For the text-containing cell, return its midpoint in [X, Y] coordinate format. 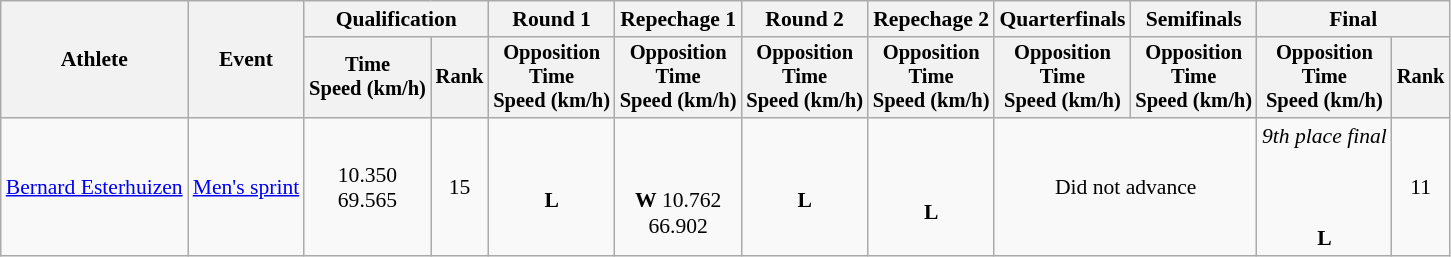
Did not advance [1126, 187]
10.35069.565 [368, 187]
Round 1 [552, 19]
11 [1421, 187]
Round 2 [804, 19]
Semifinals [1194, 19]
Repechage 2 [932, 19]
9th place finalL [1324, 187]
15 [460, 187]
Bernard Esterhuizen [94, 187]
Athlete [94, 60]
W 10.76266.902 [678, 187]
Final [1353, 19]
Repechage 1 [678, 19]
Men's sprint [246, 187]
TimeSpeed (km/h) [368, 78]
Event [246, 60]
Qualification [396, 19]
Quarterfinals [1062, 19]
